Locate the cell with the specified text and output its [x, y] center coordinate. 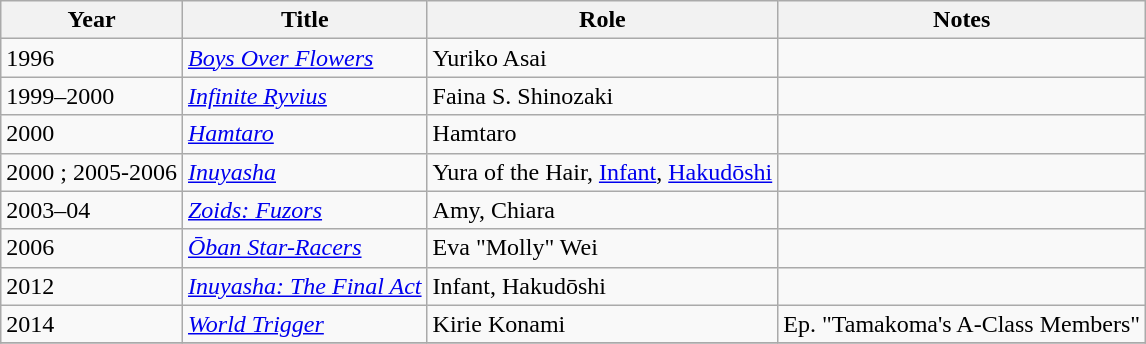
Yura of the Hair, Infant, Hakudōshi [602, 172]
Zoids: Fuzors [304, 210]
World Trigger [304, 324]
Inuyasha: The Final Act [304, 286]
Boys Over Flowers [304, 58]
Inuyasha [304, 172]
Kirie Konami [602, 324]
1999–2000 [92, 96]
Title [304, 20]
Role [602, 20]
2000 ; 2005-2006 [92, 172]
Faina S. Shinozaki [602, 96]
Amy, Chiara [602, 210]
2000 [92, 134]
Ōban Star-Racers [304, 248]
Infinite Ryvius [304, 96]
2003–04 [92, 210]
1996 [92, 58]
Eva "Molly" Wei [602, 248]
2012 [92, 286]
Yuriko Asai [602, 58]
Infant, Hakudōshi [602, 286]
2006 [92, 248]
Year [92, 20]
Ep. "Tamakoma's A-Class Members" [962, 324]
2014 [92, 324]
Notes [962, 20]
